Detect which cell encompasses the target text, then output its (x, y) center coordinate. 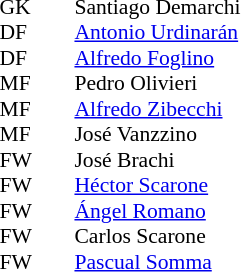
Alfredo Zibecchi (157, 109)
Héctor Scarone (157, 185)
Carlos Scarone (157, 237)
Alfredo Foglino (157, 58)
José Brachi (157, 160)
José Vanzzino (157, 135)
Pedro Olivieri (157, 83)
Ángel Romano (157, 211)
Antonio Urdinarán (157, 33)
